For the text-containing cell, return its midpoint in [X, Y] coordinate format. 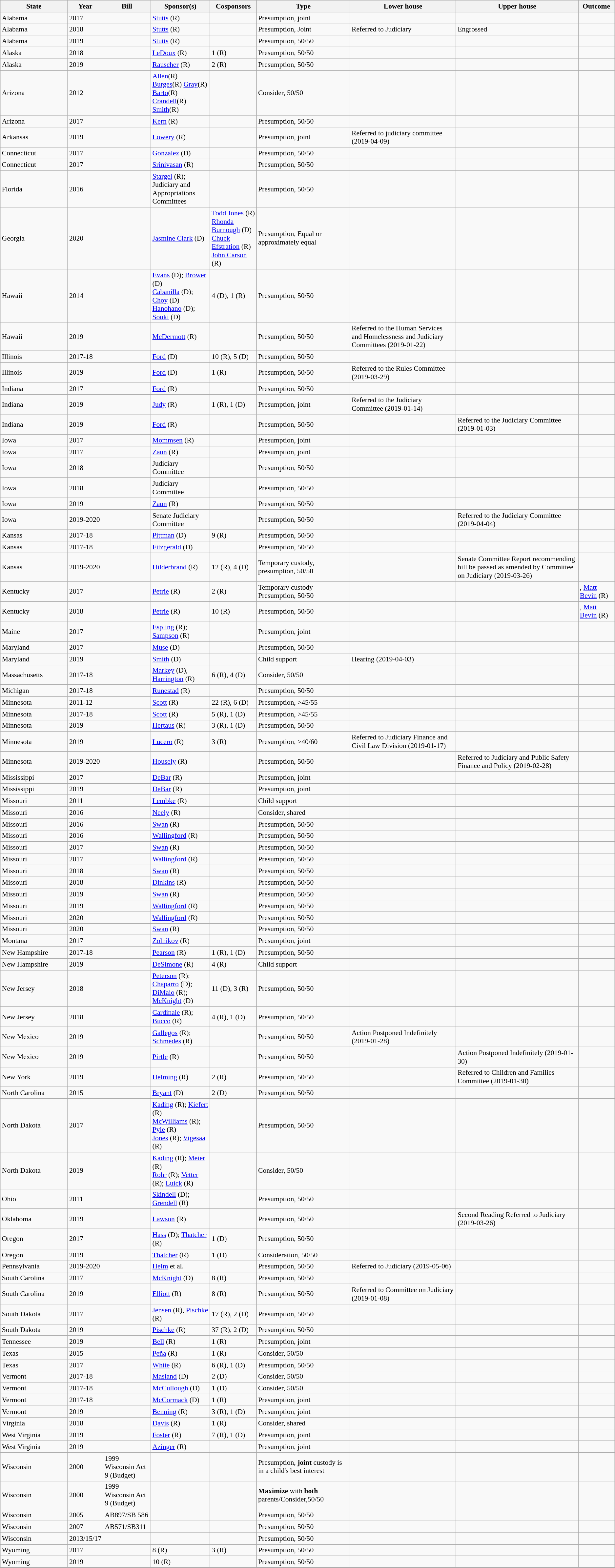
Helming (R) [180, 1077]
AB897/SB 586 [127, 1515]
Azinger (R) [180, 1447]
Bryant (D) [180, 1093]
Hearing (2019-04-03) [403, 659]
12 (R), 4 (D) [233, 567]
Arkansas [34, 137]
Davis (R) [180, 1423]
Peterson (R); Chaparro (D); DiMaio (R); McKnight (D) [180, 989]
Referred to the Human Services and Homelessness and Judiciary Committees (2019-01-22) [403, 337]
6 (R), 1 (D) [233, 1365]
Bill [127, 6]
New York [34, 1077]
Housely (R) [180, 762]
Masland (D) [180, 1377]
Upper house [517, 6]
Montana [34, 941]
Judy (R) [180, 404]
Temporary custodyPresumption, 50/50 [303, 591]
Cosponsors [233, 6]
11 (D), 3 (R) [233, 989]
Rauscher (R) [180, 65]
17 (R), 2 (D) [233, 1314]
Markey (D), Harrington (R) [180, 675]
Referred to Judiciary [403, 29]
AB571/SB311 [127, 1527]
Action Postponed Indefinitely (2019-01-30) [517, 1057]
10 (R), 5 (D) [233, 357]
4 (D), 1 (R) [233, 296]
Helm et al. [180, 1266]
Michigan [34, 691]
Hertaus (R) [180, 726]
Referred to Judiciary (2019-05-06) [403, 1266]
Pittman (D) [180, 536]
Mommsen (R) [180, 441]
Ohio [34, 1199]
Pearson (R) [180, 953]
Kading (R); Kiefert (R) McWilliams (R); Pyle (R) Jones (R); Vigesaa (R) [180, 1126]
Sponsor(s) [180, 6]
Pischke (R) [180, 1330]
Lower house [403, 6]
McKnight (D) [180, 1278]
McCullough (D) [180, 1388]
Gallegos (R); Schmedes (R) [180, 1037]
Lowery (R) [180, 137]
Kern (R) [180, 122]
Hilderbrand (R) [180, 567]
Neely (R) [180, 813]
Action Postponed Indefinitely (2019-01-28) [403, 1037]
Jensen (R), Pischke (R) [180, 1314]
2013/15/17 [85, 1539]
Referred to the Rules Committee (2019-03-29) [403, 373]
Espling (R); Sampson (R) [180, 631]
Stargel (R); Judiciary and Appropriations Committees [180, 189]
Referred to Judiciary and Public Safety Finance and Policy (2019-02-28) [517, 762]
Thatcher (R) [180, 1255]
North Carolina [34, 1093]
Year [85, 6]
Elliott (R) [180, 1294]
Florida [34, 189]
Presumption, joint custody is in a child's best interest [303, 1467]
White (R) [180, 1365]
Fitzgerald (D) [180, 547]
2011-12 [85, 702]
Runestad (R) [180, 691]
Type [303, 6]
9 (R) [233, 536]
Presumption, Joint [303, 29]
Pirtle (R) [180, 1057]
Referred to Committee on Judiciary (2019-01-08) [403, 1294]
Second Reading Referred to Judiciary (2019-03-26) [517, 1219]
Jasmine Clark (D) [180, 239]
22 (R), 6 (D) [233, 702]
Presumption, >40/60 [303, 741]
Referred to Judiciary Finance and Civil Law Division (2019-01-17) [403, 741]
Maximize with both parents/Consider,50/50 [303, 1495]
Lucero (R) [180, 741]
Massachusetts [34, 675]
2005 [85, 1515]
Presumption, Equal or approximately equal [303, 239]
37 (R), 2 (D) [233, 1330]
LeDoux (R) [180, 53]
Todd Jones (R) Rhonda Burnough (D) Chuck Efstration (R) John Carson (R) [233, 239]
4 (R) [233, 964]
Referred to Children and Families Committee (2019-01-30) [517, 1077]
Maine [34, 631]
Referred to the Judiciary Committee (2019-01-14) [403, 404]
Allen(R) Burges(R) Gray(R)Barto(R) Crandell(R) Smith(R) [180, 93]
Engrossed [517, 29]
Outcome [596, 6]
4 (R), 1 (D) [233, 1017]
2012 [85, 93]
Senate Committee Report recommending bill be passed as amended by Committee on Judiciary (2019-03-26) [517, 567]
Zolnikov (R) [180, 941]
McDermott (R) [180, 337]
Oklahoma [34, 1219]
Lembke (R) [180, 801]
Foster (R) [180, 1435]
2014 [85, 296]
7 (R), 1 (D) [233, 1435]
2007 [85, 1527]
Kading (R); Meier (R) Rohr (R); Vetter (R); Luick (R) [180, 1170]
Srinivasan (R) [180, 165]
Cardinale (R); Bucco (R) [180, 1017]
Virginia [34, 1423]
Referred to the Judiciary Committee (2019-04-04) [517, 520]
Consideration, 50/50 [303, 1255]
6 (R), 4 (D) [233, 675]
Evans (D); Brower (D) Cabanilla (D); Choy (D) Hanohano (D); Souki (D) [180, 296]
Peña (R) [180, 1353]
Benning (R) [180, 1412]
Senate Judiciary Committee [180, 520]
5 (R), 1 (D) [233, 714]
Hass (D); Thatcher (R) [180, 1239]
Bell (R) [180, 1342]
Dinkins (R) [180, 883]
Referred to judiciary committee (2019-04-09) [403, 137]
Gonzalez (D) [180, 153]
Tennessee [34, 1342]
Smith (D) [180, 659]
Georgia [34, 239]
Pennsylvania [34, 1266]
Skindell (D); Grendell (R) [180, 1199]
Lawson (R) [180, 1219]
Referred to the Judiciary Committee (2019-01-03) [517, 425]
Muse (D) [180, 647]
McCormack (D) [180, 1400]
Temporary custody, presumption, 50/50 [303, 567]
DeSimone (R) [180, 964]
State [34, 6]
